Scan for the cell matching the given text and deliver its (x, y) coordinate at center. 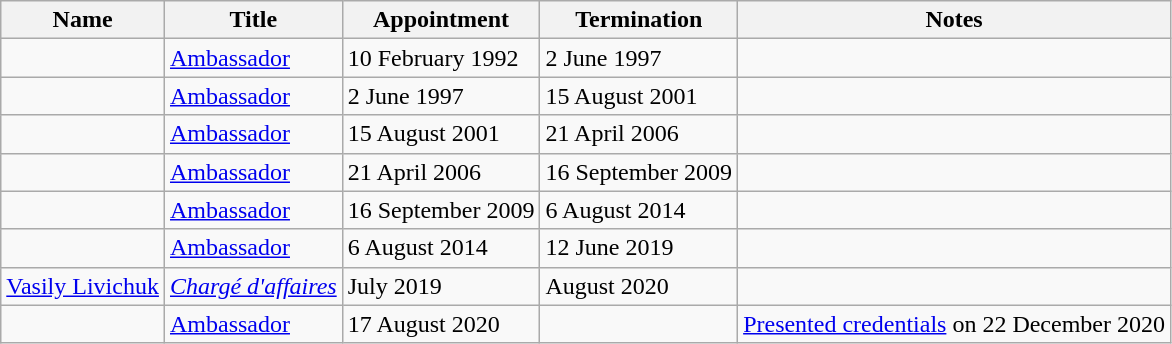
10 February 1992 (441, 58)
Vasily Livichuk (83, 286)
July 2019 (441, 286)
Presented credentials on 22 December 2020 (954, 324)
Appointment (441, 20)
17 August 2020 (441, 324)
Notes (954, 20)
Name (83, 20)
Termination (639, 20)
Chargé d'affaires (253, 286)
August 2020 (639, 286)
Title (253, 20)
12 June 2019 (639, 248)
